Search for the cell housing the specified text and yield its (x, y) center coordinate. 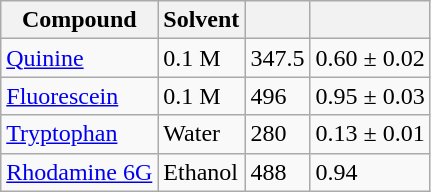
488 (278, 172)
Ethanol (202, 172)
0.60 ± 0.02 (370, 58)
0.94 (370, 172)
Quinine (80, 58)
Solvent (202, 20)
0.95 ± 0.03 (370, 96)
496 (278, 96)
280 (278, 134)
347.5 (278, 58)
Compound (80, 20)
Fluorescein (80, 96)
0.13 ± 0.01 (370, 134)
Tryptophan (80, 134)
Rhodamine 6G (80, 172)
Water (202, 134)
